Find where the given text appears and provide that cell's center as (x, y) coordinate. 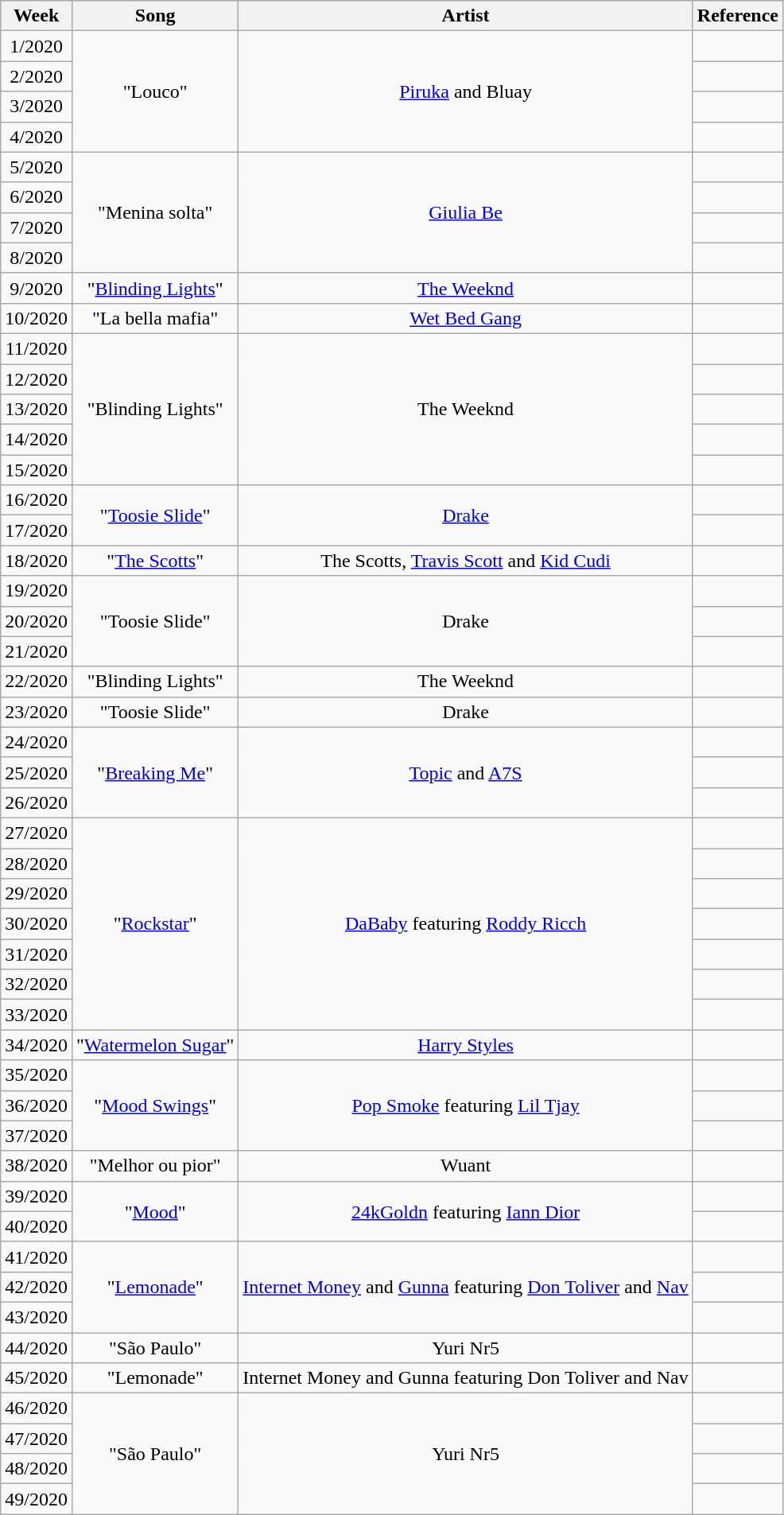
Wuant (466, 1166)
35/2020 (37, 1075)
31/2020 (37, 954)
46/2020 (37, 1408)
17/2020 (37, 530)
Week (37, 16)
"Louco" (154, 91)
DaBaby featuring Roddy Ricch (466, 923)
18/2020 (37, 561)
42/2020 (37, 1287)
45/2020 (37, 1378)
48/2020 (37, 1469)
4/2020 (37, 137)
14/2020 (37, 440)
7/2020 (37, 227)
Pop Smoke featuring Lil Tjay (466, 1105)
Artist (466, 16)
39/2020 (37, 1196)
21/2020 (37, 651)
27/2020 (37, 833)
34/2020 (37, 1045)
10/2020 (37, 318)
33/2020 (37, 1015)
29/2020 (37, 894)
8/2020 (37, 258)
19/2020 (37, 591)
Reference (738, 16)
Giulia Be (466, 212)
36/2020 (37, 1105)
30/2020 (37, 924)
Harry Styles (466, 1045)
15/2020 (37, 470)
9/2020 (37, 288)
3/2020 (37, 107)
43/2020 (37, 1317)
Topic and A7S (466, 772)
1/2020 (37, 46)
47/2020 (37, 1439)
13/2020 (37, 410)
16/2020 (37, 500)
"The Scotts" (154, 561)
11/2020 (37, 348)
40/2020 (37, 1226)
20/2020 (37, 621)
24kGoldn featuring Iann Dior (466, 1211)
6/2020 (37, 197)
"Rockstar" (154, 923)
25/2020 (37, 772)
The Scotts, Travis Scott and Kid Cudi (466, 561)
"Mood" (154, 1211)
"Menina solta" (154, 212)
23/2020 (37, 712)
38/2020 (37, 1166)
12/2020 (37, 379)
5/2020 (37, 167)
37/2020 (37, 1136)
24/2020 (37, 742)
"Watermelon Sugar" (154, 1045)
22/2020 (37, 682)
"La bella mafia" (154, 318)
26/2020 (37, 802)
2/2020 (37, 76)
44/2020 (37, 1348)
49/2020 (37, 1499)
Song (154, 16)
"Breaking Me" (154, 772)
41/2020 (37, 1257)
32/2020 (37, 985)
"Mood Swings" (154, 1105)
28/2020 (37, 863)
Piruka and Bluay (466, 91)
"Melhor ou pior" (154, 1166)
Wet Bed Gang (466, 318)
